Return the (X, Y) coordinate for the center point of the cell that contains the specified text.  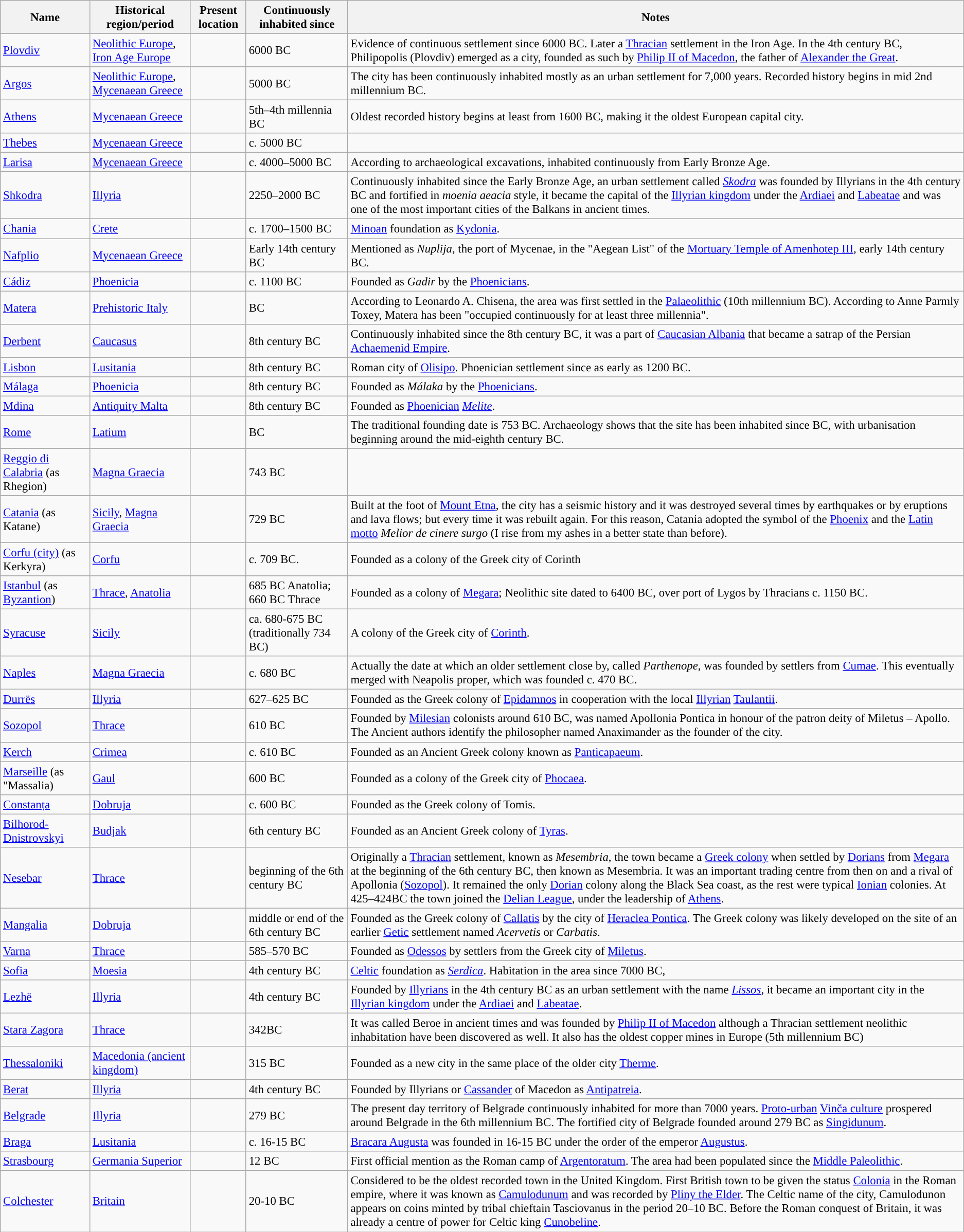
Stara Zagora (45, 1030)
c. 5000 BC (297, 143)
Shkodra (45, 195)
Lisbon (45, 367)
Gaul (140, 778)
Sicily, Magna Graecia (140, 519)
Moesia (140, 970)
685 BC Anatolia; 660 BC Thrace (297, 592)
Founded as a colony of the Greek city of Phocaea. (655, 778)
12 BC (297, 1162)
The city has been continuously inhabited mostly as an urban settlement for 7,000 years. Recorded history begins in mid 2nd millennium BC. (655, 83)
Crimea (140, 752)
Founded as Málaka by the Phoenicians. (655, 387)
beginning of the 6th century BC (297, 878)
Durrës (45, 699)
Mentioned as Nuplija, the port of Mycenae, in the "Aegean List" of the Mortuary Temple of Amenhotep III, early 14th century BC. (655, 255)
Founded as a new city in the same place of the older city Therme. (655, 1063)
Marseille (as "Massalia) (45, 778)
Bracara Augusta was founded in 16-15 BC under the order of the emperor Augustus. (655, 1142)
Founded by Illyrians or Cassander of Macedon as Antipatreia. (655, 1090)
Antiquity Malta (140, 406)
Continuously inhabited since the 8th century BC, it was a part of Caucasian Albania that became a satrap of the Persian Achaemenid Empire. (655, 340)
315 BC (297, 1063)
Berat (45, 1090)
Crete (140, 229)
Nafplio (45, 255)
c. 1700–1500 BC (297, 229)
Budjak (140, 831)
Founded as a colony of the Greek city of Corinth (655, 559)
Founded as Phoenician Melite. (655, 406)
Cádiz (45, 281)
Sozopol (45, 726)
Matera (45, 307)
Kerch (45, 752)
743 BC (297, 472)
Chania (45, 229)
Nesebar (45, 878)
Name (45, 17)
2250–2000 BC (297, 195)
Caucasus (140, 340)
c. 610 BC (297, 752)
Founded as Odessos by settlers from the Greek city of Miletus. (655, 951)
Present location (218, 17)
Sicily (140, 633)
According to archaeological excavations, inhabited continuously from Early Bronze Age. (655, 162)
Historical region/period (140, 17)
600 BC (297, 778)
Prehistoric Italy (140, 307)
729 BC (297, 519)
Derbent (45, 340)
Strasbourg (45, 1162)
Athens (45, 117)
Mangalia (45, 925)
c. 680 BC (297, 673)
Constanța (45, 804)
Larisa (45, 162)
Britain (140, 1201)
Founded as the Greek colony of Tomis. (655, 804)
Thrace, Anatolia (140, 592)
Oldest recorded history begins at least from 1600 BC, making it the oldest European capital city. (655, 117)
Istanbul (as Byzantion) (45, 592)
Bilhorod-Dnistrovskyi (45, 831)
Syracuse (45, 633)
c. 4000–5000 BC (297, 162)
Continuouslyinhabited since (297, 17)
Argos (45, 83)
Founded as a colony of Megara; Neolithic site dated to 6400 BC, over port of Lygos by Thracians c. 1150 BC. (655, 592)
627–625 BC (297, 699)
Thessaloniki (45, 1063)
ca. 680-675 BC (traditionally 734 BC) (297, 633)
c. 1100 BC (297, 281)
610 BC (297, 726)
Early 14th century BC (297, 255)
Belgrade (45, 1116)
Colchester (45, 1201)
20-10 BC (297, 1201)
279 BC (297, 1116)
Neolithic Europe, Iron Age Europe (140, 50)
Notes (655, 17)
5000 BC (297, 83)
Plovdiv (45, 50)
c. 16-15 BC (297, 1142)
Founded as an Ancient Greek colony of Tyras. (655, 831)
Minoan foundation as Kydonia. (655, 229)
6th century BC (297, 831)
Rome (45, 432)
Founded as the Greek colony of Epidamnos in cooperation with the local Illyrian Taulantii. (655, 699)
Reggio di Calabria (as Rhegion) (45, 472)
A colony of the Greek city of Corinth. (655, 633)
First official mention as the Roman camp of Argentoratum. The area had been populated since the Middle Paleolithic. (655, 1162)
Celtic foundation as Serdica. Habitation in the area since 7000 BC, (655, 970)
Málaga (45, 387)
Germania Superior (140, 1162)
Neolithic Europe, Mycenaean Greece (140, 83)
Naples (45, 673)
Thebes (45, 143)
6000 BC (297, 50)
Founded as an Ancient Greek colony known as Panticapaeum. (655, 752)
Corfu (city) (as Kerkyra) (45, 559)
Varna (45, 951)
Roman city of Olisipo. Phoenician settlement since as early as 1200 BC. (655, 367)
middle or end of the 6th century BC (297, 925)
c. 709 BC. (297, 559)
Macedonia (ancient kingdom) (140, 1063)
Catania (as Katane) (45, 519)
Braga (45, 1142)
342BC (297, 1030)
Lezhë (45, 997)
c. 600 BC (297, 804)
Founded as Gadir by the Phoenicians. (655, 281)
Sofia (45, 970)
585–570 BC (297, 951)
Corfu (140, 559)
Latium (140, 432)
Mdina (45, 406)
5th–4th millennia BC (297, 117)
